From the cell containing the given text, extract its center point as [x, y] coordinate. 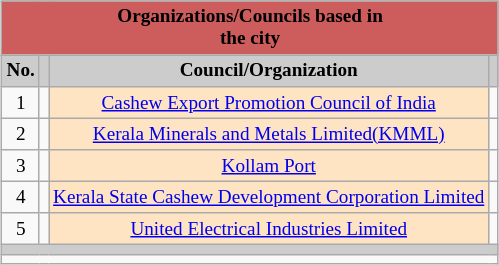
3 [20, 166]
Kerala State Cashew Development Corporation Limited [269, 198]
No. [20, 71]
United Electrical Industries Limited [269, 229]
4 [20, 198]
Organizations/Councils based in the city [250, 28]
2 [20, 134]
Kerala Minerals and Metals Limited(KMML) [269, 134]
Cashew Export Promotion Council of India [269, 103]
Kollam Port [269, 166]
1 [20, 103]
5 [20, 229]
Council/Organization [269, 71]
